Return the (X, Y) coordinate for the center point of the cell that contains the specified text.  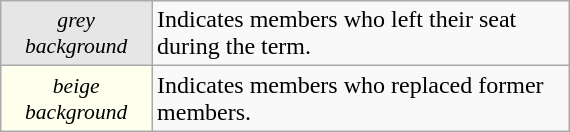
Indicates members who replaced former members. (361, 98)
Indicates members who left their seat during the term. (361, 34)
grey background (76, 34)
beige background (76, 98)
